Pinpoint the cell where the given text exists, returning its [X, Y] midpoint coordinate. 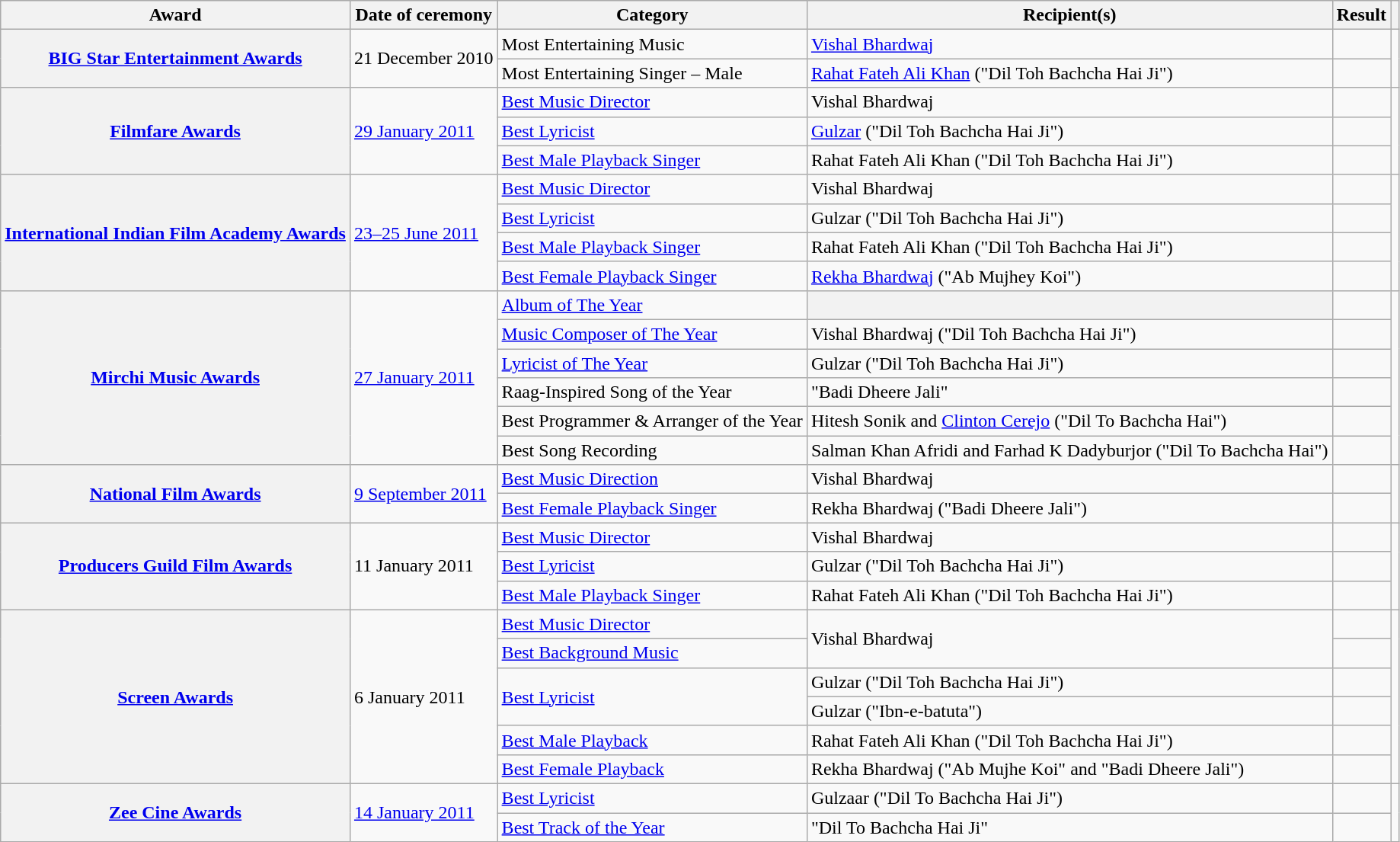
Best Programmer & Arranger of the Year [652, 421]
11 January 2011 [424, 566]
Most Entertaining Singer – Male [652, 73]
National Film Awards [175, 494]
29 January 2011 [424, 131]
Result [1361, 15]
International Indian Film Academy Awards [175, 232]
Gulzaar ("Dil To Bachcha Hai Ji") [1069, 798]
23–25 June 2011 [424, 232]
Best Female Playback [652, 769]
Zee Cine Awards [175, 812]
14 January 2011 [424, 812]
Category [652, 15]
27 January 2011 [424, 377]
Mirchi Music Awards [175, 377]
Album of The Year [652, 305]
Rekha Bhardwaj ("Ab Mujhey Koi") [1069, 276]
Filmfare Awards [175, 131]
Award [175, 15]
Best Music Direction [652, 479]
BIG Star Entertainment Awards [175, 59]
6 January 2011 [424, 696]
"Dil To Bachcha Hai Ji" [1069, 827]
Music Composer of The Year [652, 334]
21 December 2010 [424, 59]
Producers Guild Film Awards [175, 566]
Recipient(s) [1069, 15]
Raag-Inspired Song of the Year [652, 392]
Rekha Bhardwaj ("Ab Mujhe Koi" and "Badi Dheere Jali") [1069, 769]
Best Track of the Year [652, 827]
Gulzar ("Ibn-e-batuta") [1069, 711]
Date of ceremony [424, 15]
Most Entertaining Music [652, 44]
Best Song Recording [652, 450]
"Badi Dheere Jali" [1069, 392]
Best Background Music [652, 653]
Screen Awards [175, 696]
Hitesh Sonik and Clinton Cerejo ("Dil To Bachcha Hai") [1069, 421]
Best Male Playback [652, 740]
Lyricist of The Year [652, 363]
Salman Khan Afridi and Farhad K Dadyburjor ("Dil To Bachcha Hai") [1069, 450]
9 September 2011 [424, 494]
Vishal Bhardwaj ("Dil Toh Bachcha Hai Ji") [1069, 334]
Rekha Bhardwaj ("Badi Dheere Jali") [1069, 508]
